Find where the given text appears and provide that cell's center as (x, y) coordinate. 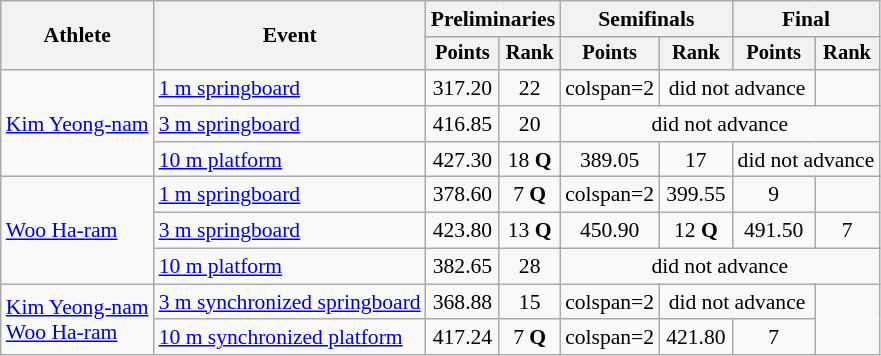
317.20 (463, 88)
491.50 (774, 231)
427.30 (463, 160)
389.05 (610, 160)
416.85 (463, 124)
Kim Yeong-namWoo Ha-ram (78, 320)
Semifinals (646, 19)
28 (530, 267)
9 (774, 195)
Event (290, 36)
13 Q (530, 231)
Kim Yeong-nam (78, 124)
17 (696, 160)
3 m synchronized springboard (290, 302)
378.60 (463, 195)
20 (530, 124)
22 (530, 88)
15 (530, 302)
12 Q (696, 231)
Woo Ha-ram (78, 230)
10 m synchronized platform (290, 338)
450.90 (610, 231)
18 Q (530, 160)
Preliminaries (493, 19)
Final (806, 19)
368.88 (463, 302)
Athlete (78, 36)
382.65 (463, 267)
399.55 (696, 195)
417.24 (463, 338)
423.80 (463, 231)
421.80 (696, 338)
